Return (x, y) of the center of cell containing provided text 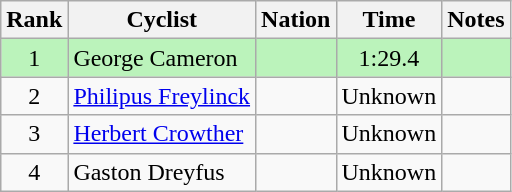
Cyclist (162, 20)
1:29.4 (389, 58)
2 (34, 96)
Herbert Crowther (162, 134)
Nation (296, 20)
Notes (476, 20)
Philipus Freylinck (162, 96)
3 (34, 134)
George Cameron (162, 58)
Rank (34, 20)
Gaston Dreyfus (162, 172)
4 (34, 172)
1 (34, 58)
Time (389, 20)
